From the cell containing the given text, extract its center point as (X, Y) coordinate. 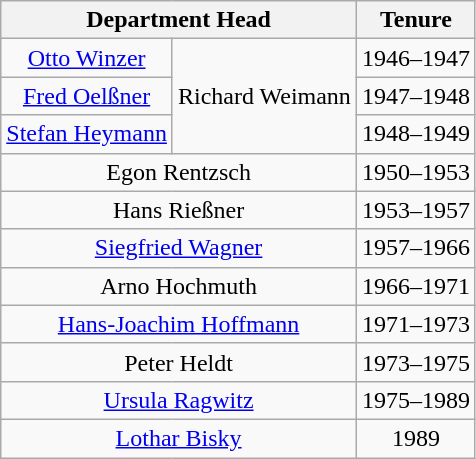
1971–1973 (416, 324)
1989 (416, 438)
Stefan Heymann (87, 134)
Department Head (179, 20)
1957–1966 (416, 248)
Lothar Bisky (179, 438)
Siegfried Wagner (179, 248)
Otto Winzer (87, 58)
Hans Rießner (179, 210)
Hans-Joachim Hoffmann (179, 324)
1947–1948 (416, 96)
Richard Weimann (264, 96)
1948–1949 (416, 134)
1975–1989 (416, 400)
1966–1971 (416, 286)
Ursula Ragwitz (179, 400)
Arno Hochmuth (179, 286)
1973–1975 (416, 362)
Egon Rentzsch (179, 172)
1946–1947 (416, 58)
Peter Heldt (179, 362)
1950–1953 (416, 172)
Tenure (416, 20)
1953–1957 (416, 210)
Fred Oelßner (87, 96)
